Return (X, Y) of the center of cell containing provided text 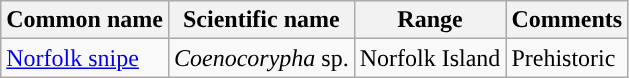
Comments (567, 20)
Prehistoric (567, 58)
Coenocorypha sp. (261, 58)
Norfolk Island (430, 58)
Scientific name (261, 20)
Range (430, 20)
Norfolk snipe (85, 58)
Common name (85, 20)
